For the text-containing cell, return its midpoint in (x, y) coordinate format. 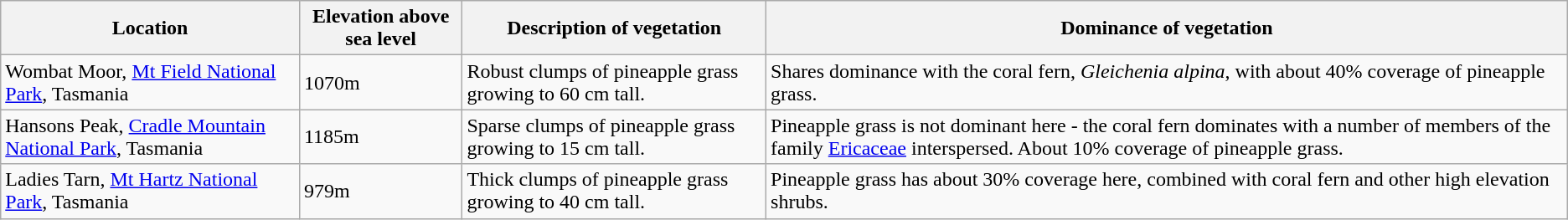
Location (151, 28)
979m (380, 191)
Sparse clumps of pineapple grass growing to 15 cm tall. (615, 137)
Thick clumps of pineapple grass growing to 40 cm tall. (615, 191)
Wombat Moor, Mt Field National Park, Tasmania (151, 82)
Pineapple grass has about 30% coverage here, combined with coral fern and other high elevation shrubs. (1168, 191)
1070m (380, 82)
Shares dominance with the coral fern, Gleichenia alpina, with about 40% coverage of pineapple grass. (1168, 82)
Elevation above sea level (380, 28)
Description of vegetation (615, 28)
Hansons Peak, Cradle Mountain National Park, Tasmania (151, 137)
Dominance of vegetation (1168, 28)
1185m (380, 137)
Ladies Tarn, Mt Hartz National Park, Tasmania (151, 191)
Robust clumps of pineapple grass growing to 60 cm tall. (615, 82)
